For the text-containing cell, return its midpoint in (x, y) coordinate format. 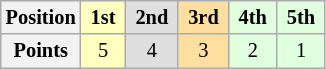
3 (203, 51)
5 (104, 51)
1 (301, 51)
2nd (152, 17)
2 (253, 51)
5th (301, 17)
Position (41, 17)
1st (104, 17)
3rd (203, 17)
4 (152, 51)
Points (41, 51)
4th (253, 17)
